Provide the [X, Y] coordinate of the cell's center where the given text is located.  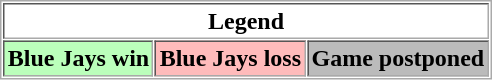
Legend [246, 21]
Game postponed [398, 58]
Blue Jays win [78, 58]
Blue Jays loss [230, 58]
